For the text-containing cell, return its midpoint in (x, y) coordinate format. 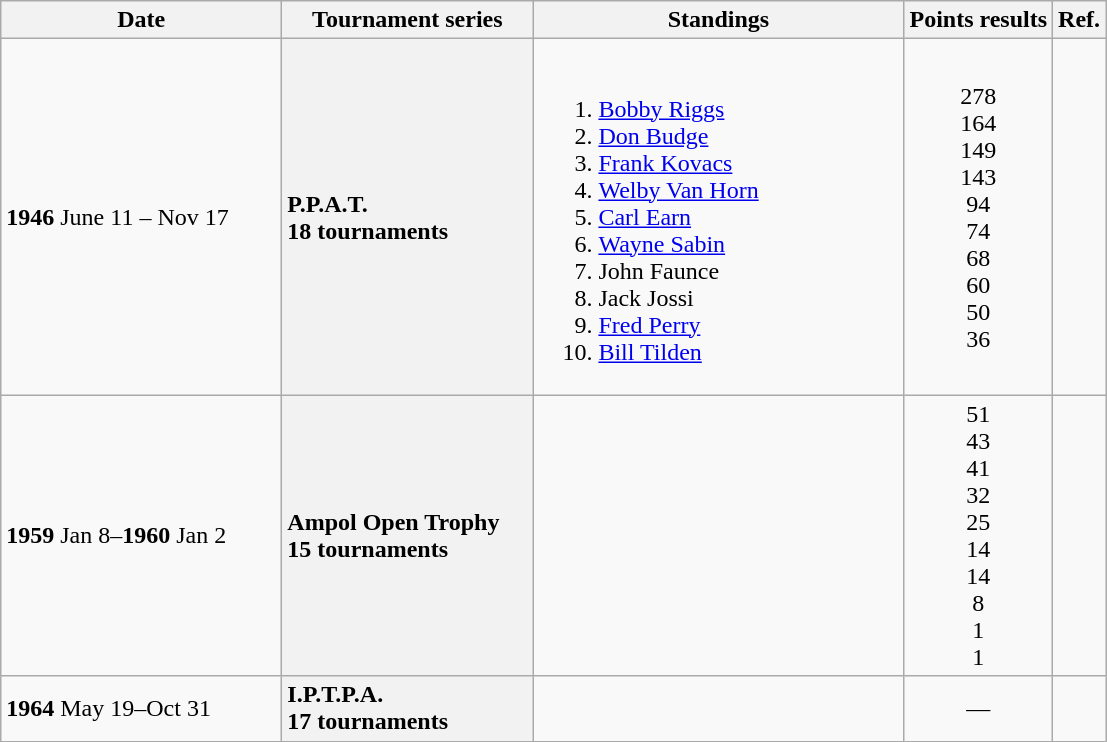
1959 Jan 8–1960 Jan 2 (142, 536)
Standings (718, 20)
— (978, 708)
Ref. (1080, 20)
Ampol Open Trophy15 tournaments (408, 536)
Tournament series (408, 20)
1946 June 11 – Nov 17 (142, 217)
Date (142, 20)
P.P.A.T.18 tournaments (408, 217)
51434132251414811 (978, 536)
Bobby Riggs Don Budge Frank Kovacs Welby Van Horn Carl Earn Wayne Sabin John Faunce Jack Jossi Fred Perry Bill Tilden (718, 217)
I.P.T.P.A.17 tournaments (408, 708)
Points results (978, 20)
1964 May 19–Oct 31 (142, 708)
278164149143947468605036 (978, 217)
